Identify which cell holds the provided text, then report its (x, y) central coordinate. 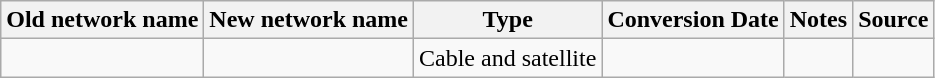
Cable and satellite (508, 58)
Notes (818, 20)
New network name (309, 20)
Source (894, 20)
Old network name (102, 20)
Conversion Date (693, 20)
Type (508, 20)
